Search for the cell housing the specified text and yield its [x, y] center coordinate. 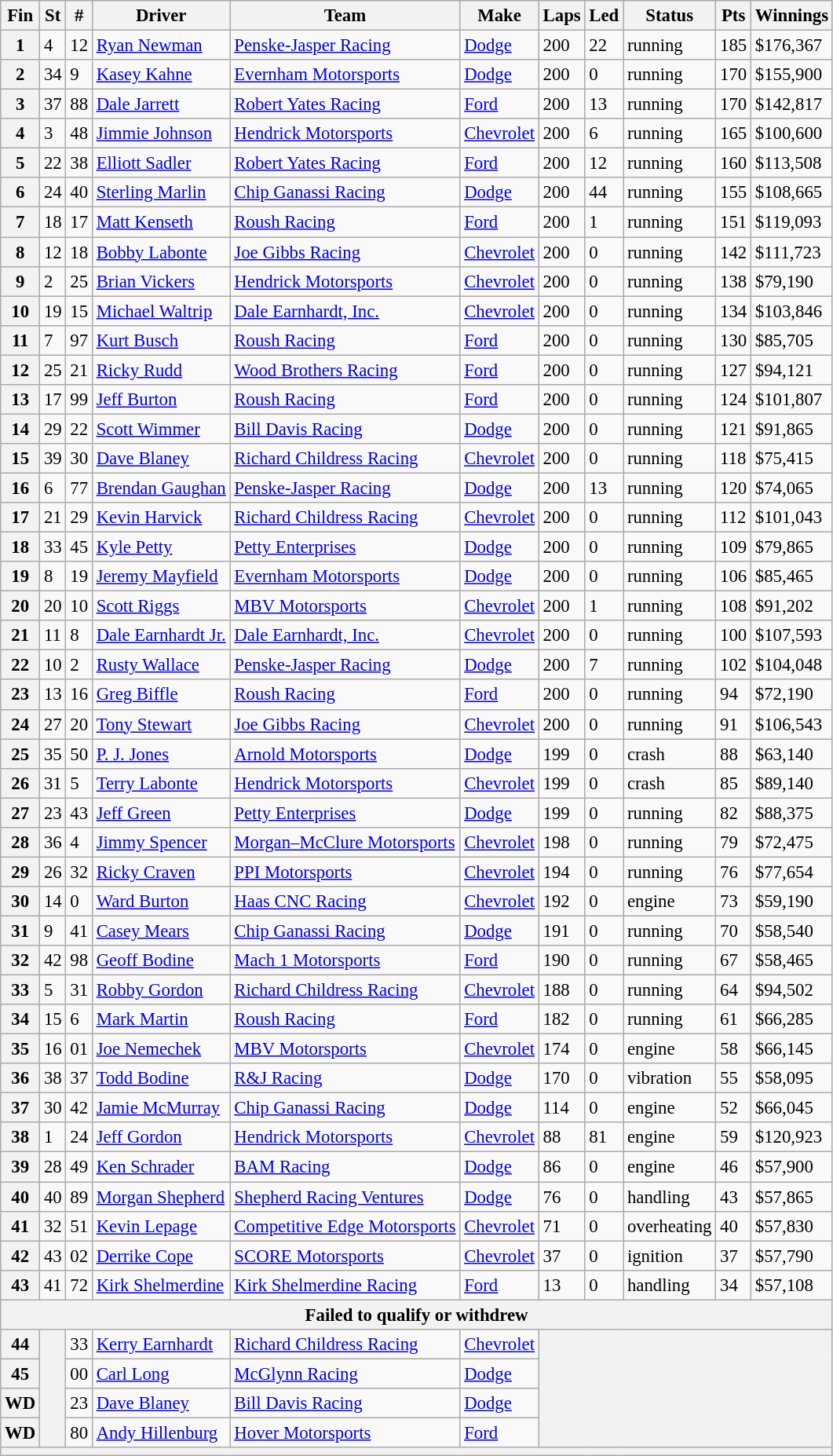
70 [733, 931]
Kirk Shelmerdine Racing [345, 1285]
46 [733, 1167]
Geoff Bodine [161, 960]
Wood Brothers Racing [345, 370]
$101,807 [792, 400]
$120,923 [792, 1138]
49 [79, 1167]
$57,865 [792, 1197]
160 [733, 163]
142 [733, 252]
Joe Nemechek [161, 1049]
Jeff Burton [161, 400]
Kirk Shelmerdine [161, 1285]
vibration [670, 1078]
Failed to qualify or withdrew [417, 1315]
P. J. Jones [161, 754]
Dale Jarrett [161, 104]
Pts [733, 16]
Jeff Green [161, 813]
Scott Riggs [161, 606]
Jamie McMurray [161, 1108]
Bobby Labonte [161, 252]
Ward Burton [161, 902]
71 [562, 1226]
91 [733, 724]
Ryan Newman [161, 46]
114 [562, 1108]
50 [79, 754]
120 [733, 488]
Dale Earnhardt Jr. [161, 635]
198 [562, 843]
106 [733, 576]
192 [562, 902]
72 [79, 1285]
Kasey Kahne [161, 75]
Fin [20, 16]
Winnings [792, 16]
$58,540 [792, 931]
82 [733, 813]
$108,665 [792, 192]
134 [733, 311]
Sterling Marlin [161, 192]
Morgan Shepherd [161, 1197]
108 [733, 606]
165 [733, 134]
$88,375 [792, 813]
Haas CNC Racing [345, 902]
Brian Vickers [161, 281]
$104,048 [792, 665]
$66,045 [792, 1108]
Competitive Edge Motorsports [345, 1226]
$91,865 [792, 429]
51 [79, 1226]
# [79, 16]
01 [79, 1049]
138 [733, 281]
$74,065 [792, 488]
Michael Waltrip [161, 311]
$63,140 [792, 754]
194 [562, 872]
Kevin Harvick [161, 518]
124 [733, 400]
59 [733, 1138]
130 [733, 340]
$94,121 [792, 370]
67 [733, 960]
$91,202 [792, 606]
$72,190 [792, 695]
190 [562, 960]
$79,865 [792, 547]
$59,190 [792, 902]
61 [733, 1019]
Ricky Rudd [161, 370]
55 [733, 1078]
Status [670, 16]
100 [733, 635]
$58,095 [792, 1078]
Carl Long [161, 1374]
58 [733, 1049]
Team [345, 16]
97 [79, 340]
Brendan Gaughan [161, 488]
Kevin Lepage [161, 1226]
Driver [161, 16]
188 [562, 990]
$57,108 [792, 1285]
$111,723 [792, 252]
Hover Motorsports [345, 1432]
Shepherd Racing Ventures [345, 1197]
$57,830 [792, 1226]
99 [79, 400]
St [53, 16]
$85,705 [792, 340]
$66,145 [792, 1049]
102 [733, 665]
77 [79, 488]
$72,475 [792, 843]
PPI Motorsports [345, 872]
$113,508 [792, 163]
$94,502 [792, 990]
Kurt Busch [161, 340]
191 [562, 931]
182 [562, 1019]
$107,593 [792, 635]
81 [605, 1138]
Terry Labonte [161, 783]
$89,140 [792, 783]
02 [79, 1256]
127 [733, 370]
52 [733, 1108]
$101,043 [792, 518]
79 [733, 843]
R&J Racing [345, 1078]
$57,900 [792, 1167]
Andy Hillenburg [161, 1432]
Kyle Petty [161, 547]
185 [733, 46]
$85,465 [792, 576]
$142,817 [792, 104]
$66,285 [792, 1019]
86 [562, 1167]
$155,900 [792, 75]
00 [79, 1374]
$119,093 [792, 222]
Morgan–McClure Motorsports [345, 843]
Kerry Earnhardt [161, 1344]
Casey Mears [161, 931]
Elliott Sadler [161, 163]
174 [562, 1049]
Robby Gordon [161, 990]
85 [733, 783]
121 [733, 429]
151 [733, 222]
Jeff Gordon [161, 1138]
118 [733, 459]
94 [733, 695]
$58,465 [792, 960]
Ricky Craven [161, 872]
Matt Kenseth [161, 222]
Tony Stewart [161, 724]
BAM Racing [345, 1167]
Jimmie Johnson [161, 134]
Jimmy Spencer [161, 843]
$106,543 [792, 724]
155 [733, 192]
Rusty Wallace [161, 665]
Ken Schrader [161, 1167]
109 [733, 547]
Derrike Cope [161, 1256]
48 [79, 134]
ignition [670, 1256]
Mach 1 Motorsports [345, 960]
Todd Bodine [161, 1078]
Mark Martin [161, 1019]
overheating [670, 1226]
$176,367 [792, 46]
$57,790 [792, 1256]
Greg Biffle [161, 695]
Arnold Motorsports [345, 754]
McGlynn Racing [345, 1374]
$79,190 [792, 281]
98 [79, 960]
112 [733, 518]
$75,415 [792, 459]
Make [499, 16]
$77,654 [792, 872]
$103,846 [792, 311]
80 [79, 1432]
89 [79, 1197]
73 [733, 902]
Led [605, 16]
Scott Wimmer [161, 429]
Laps [562, 16]
64 [733, 990]
SCORE Motorsports [345, 1256]
$100,600 [792, 134]
Jeremy Mayfield [161, 576]
